Extract the [X, Y] coordinate from the center of the cell holding the provided text.  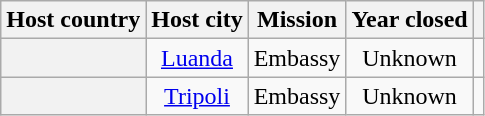
Mission [297, 20]
Luanda [197, 58]
Year closed [410, 20]
Host country [74, 20]
Tripoli [197, 96]
Host city [197, 20]
